Identify which cell holds the provided text, then report its [x, y] central coordinate. 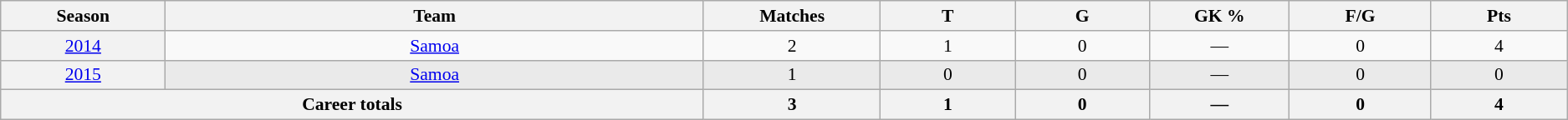
Pts [1499, 16]
2015 [84, 75]
2014 [84, 46]
G [1082, 16]
2 [791, 46]
T [948, 16]
Career totals [353, 105]
Season [84, 16]
F/G [1361, 16]
Team [435, 16]
3 [791, 105]
Matches [791, 16]
GK % [1219, 16]
